Scan for the cell matching the given text and deliver its [x, y] coordinate at center. 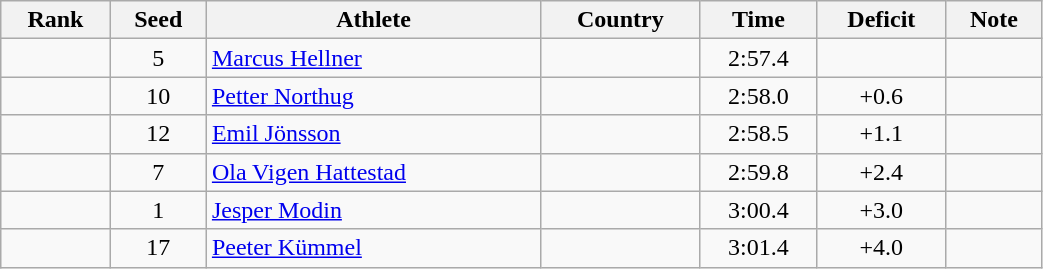
7 [158, 172]
Time [758, 20]
Note [994, 20]
Seed [158, 20]
Athlete [373, 20]
Marcus Hellner [373, 58]
Jesper Modin [373, 210]
2:59.8 [758, 172]
+3.0 [882, 210]
Petter Northug [373, 96]
Rank [56, 20]
+1.1 [882, 134]
+4.0 [882, 248]
17 [158, 248]
2:58.5 [758, 134]
2:58.0 [758, 96]
+0.6 [882, 96]
1 [158, 210]
5 [158, 58]
Peeter Kümmel [373, 248]
Emil Jönsson [373, 134]
Deficit [882, 20]
3:01.4 [758, 248]
Ola Vigen Hattestad [373, 172]
3:00.4 [758, 210]
Country [620, 20]
2:57.4 [758, 58]
+2.4 [882, 172]
12 [158, 134]
10 [158, 96]
